Pinpoint the cell where the given text exists, returning its (x, y) midpoint coordinate. 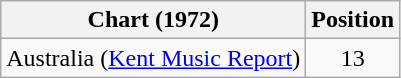
13 (353, 58)
Position (353, 20)
Chart (1972) (154, 20)
Australia (Kent Music Report) (154, 58)
